Identify which cell holds the provided text, then report its [X, Y] central coordinate. 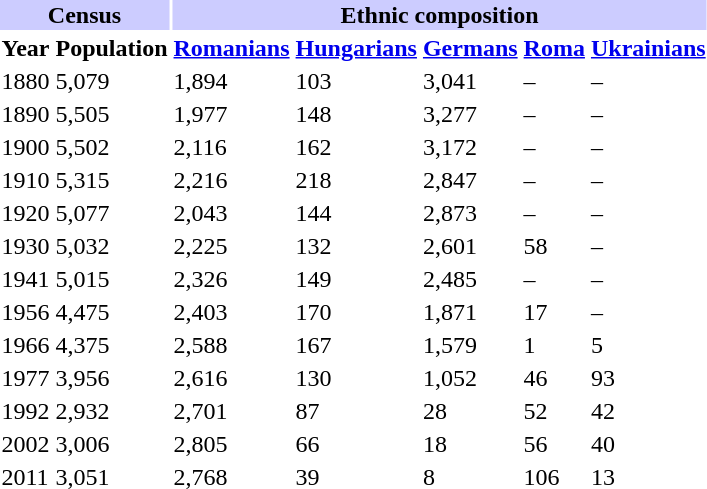
1920 [26, 213]
162 [356, 147]
167 [356, 345]
2,601 [470, 246]
2,932 [112, 411]
3,172 [470, 147]
4,475 [112, 312]
1,579 [470, 345]
66 [356, 444]
5 [648, 345]
5,015 [112, 279]
Ethnic composition [440, 15]
Ukrainians [648, 48]
5,079 [112, 81]
144 [356, 213]
2,847 [470, 180]
Population [112, 48]
1,052 [470, 378]
2,043 [232, 213]
218 [356, 180]
Romanians [232, 48]
93 [648, 378]
Germans [470, 48]
2,116 [232, 147]
2,701 [232, 411]
3,006 [112, 444]
2,588 [232, 345]
3,041 [470, 81]
87 [356, 411]
2,216 [232, 180]
1977 [26, 378]
Census [84, 15]
1890 [26, 114]
42 [648, 411]
4,375 [112, 345]
3,277 [470, 114]
2,326 [232, 279]
148 [356, 114]
1966 [26, 345]
5,032 [112, 246]
1 [554, 345]
5,505 [112, 114]
28 [470, 411]
46 [554, 378]
17 [554, 312]
5,315 [112, 180]
Year [26, 48]
1,871 [470, 312]
170 [356, 312]
Roma [554, 48]
2,225 [232, 246]
2,805 [232, 444]
52 [554, 411]
1992 [26, 411]
2,403 [232, 312]
103 [356, 81]
1900 [26, 147]
3,956 [112, 378]
58 [554, 246]
18 [470, 444]
2,485 [470, 279]
130 [356, 378]
1880 [26, 81]
5,502 [112, 147]
1,977 [232, 114]
56 [554, 444]
5,077 [112, 213]
132 [356, 246]
1,894 [232, 81]
2002 [26, 444]
2,616 [232, 378]
Hungarians [356, 48]
2,873 [470, 213]
1910 [26, 180]
40 [648, 444]
149 [356, 279]
1956 [26, 312]
1930 [26, 246]
1941 [26, 279]
